Provide the [x, y] coordinate of the cell's center where the given text is located.  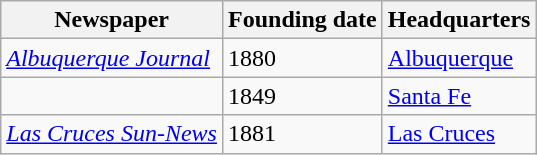
1881 [302, 134]
Las Cruces [459, 134]
Albuquerque Journal [112, 58]
Founding date [302, 20]
Las Cruces Sun-News [112, 134]
Albuquerque [459, 58]
1880 [302, 58]
Headquarters [459, 20]
Santa Fe [459, 96]
Newspaper [112, 20]
1849 [302, 96]
